Detect which cell encompasses the target text, then output its [x, y] center coordinate. 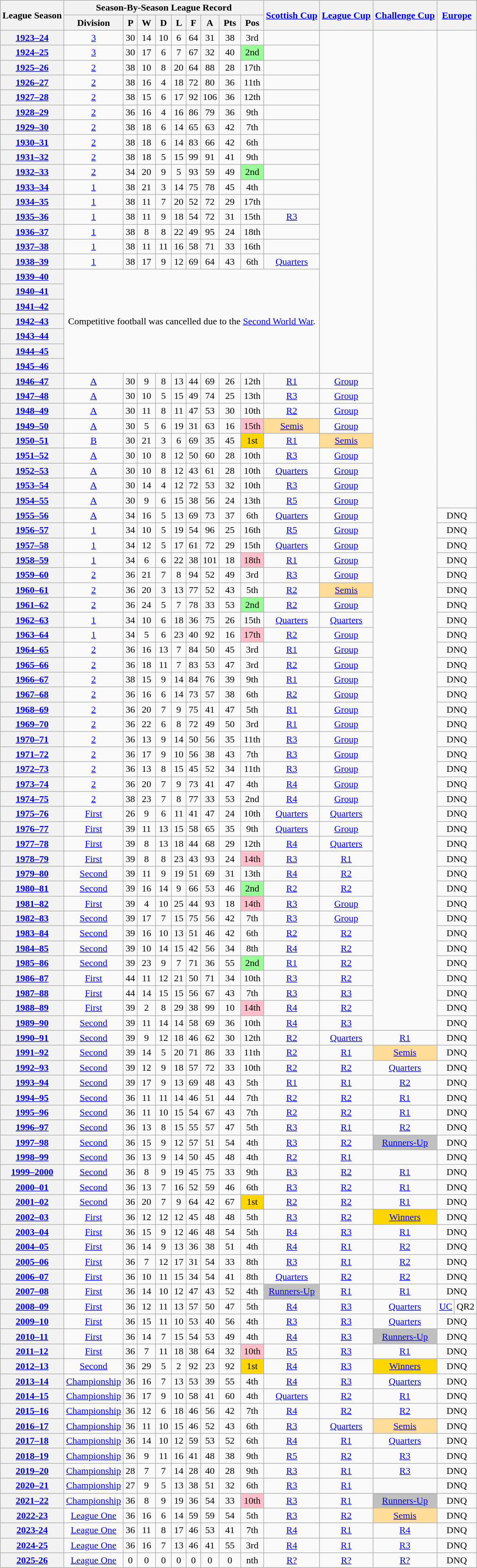
2009–10 [32, 1321]
1980–81 [32, 888]
27 [130, 1486]
68 [210, 844]
1934–35 [32, 202]
1985–86 [32, 963]
1962–63 [32, 620]
Pts [230, 23]
1974–75 [32, 799]
Scottish Cup [292, 15]
1988–89 [32, 1008]
2012–13 [32, 1366]
1957–58 [32, 545]
1946–47 [32, 381]
1925–26 [32, 67]
2008–09 [32, 1306]
1951–52 [32, 456]
2002–03 [32, 1217]
2014–15 [32, 1396]
1939–40 [32, 276]
League Season [32, 15]
1928–29 [32, 112]
1960–61 [32, 590]
2020–21 [32, 1486]
B [93, 441]
1926–27 [32, 82]
1965–66 [32, 665]
1994–95 [32, 1097]
1987–88 [32, 993]
1993–94 [32, 1082]
2015–16 [32, 1411]
1995–96 [32, 1112]
2004–05 [32, 1247]
1968–69 [32, 709]
1975–76 [32, 814]
1972–73 [32, 769]
1953–54 [32, 486]
1943–44 [32, 336]
1989–90 [32, 1023]
94 [194, 575]
1954–55 [32, 500]
L [179, 23]
1971–72 [32, 754]
1997–98 [32, 1142]
1992–93 [32, 1068]
1978–79 [32, 859]
1963–64 [32, 635]
1952–53 [32, 471]
2010–11 [32, 1336]
W [147, 23]
1981–82 [32, 903]
1956–57 [32, 530]
1933–34 [32, 187]
1937–38 [32, 247]
1991–92 [32, 1053]
76 [210, 680]
101 [210, 560]
Pos [252, 23]
74 [210, 396]
2005–06 [32, 1262]
Season-By-Season League Record [164, 8]
1955–56 [32, 515]
2024-25 [32, 1545]
2013–14 [32, 1381]
2007–08 [32, 1292]
UC [446, 1306]
1938–39 [32, 262]
1949–50 [32, 426]
1976–77 [32, 829]
1979–80 [32, 873]
Division [93, 23]
1944–45 [32, 351]
1950–51 [32, 441]
1969–70 [32, 724]
2017–18 [32, 1441]
1935–36 [32, 217]
1990–91 [32, 1038]
1982–83 [32, 919]
Competitive football was cancelled due to the Second World War. [192, 321]
88 [210, 67]
QR2 [465, 1306]
79 [210, 112]
106 [210, 97]
Challenge Cup [405, 15]
1958–59 [32, 560]
1967–68 [32, 695]
2003–04 [32, 1232]
1945–46 [32, 366]
1959–60 [32, 575]
1966–67 [32, 680]
2019–20 [32, 1471]
2023-24 [32, 1530]
1961–62 [32, 605]
1970–71 [32, 739]
1929–30 [32, 127]
1931–32 [32, 157]
1977–78 [32, 844]
2006–07 [32, 1277]
1940–41 [32, 291]
1983–84 [32, 933]
1932–33 [32, 172]
1941–42 [32, 306]
1927–28 [32, 97]
1942–43 [32, 321]
2022-23 [32, 1515]
1924–25 [32, 53]
2018–19 [32, 1456]
P [130, 23]
F [194, 23]
2016–17 [32, 1426]
1999–2000 [32, 1172]
D [163, 23]
37 [230, 515]
2001–02 [32, 1202]
1948–49 [32, 411]
1984–85 [32, 948]
1964–65 [32, 649]
nth [252, 1560]
1936–37 [32, 232]
2021–22 [32, 1501]
1930–31 [32, 142]
2025-26 [32, 1560]
1947–48 [32, 396]
1996–97 [32, 1127]
1973–74 [32, 784]
91 [210, 157]
2000–01 [32, 1187]
1998–99 [32, 1157]
League Cup [346, 15]
2011–12 [32, 1351]
1923–24 [32, 38]
62 [210, 1038]
95 [210, 232]
80 [210, 82]
96 [210, 530]
Europe [457, 15]
1986–87 [32, 978]
